Pinpoint the cell where the given text exists, returning its (x, y) midpoint coordinate. 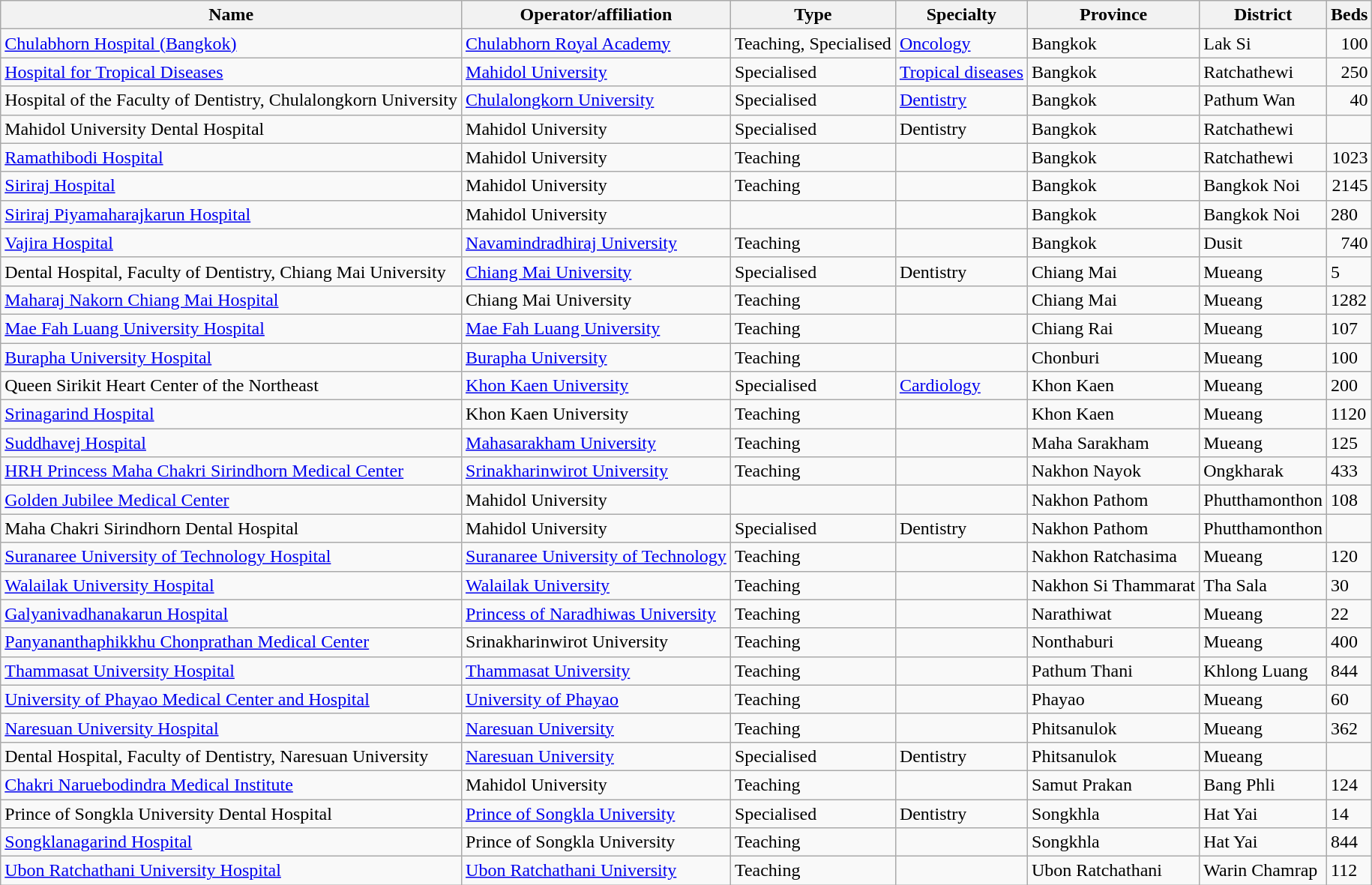
Burapha University (597, 357)
Mahasarakham University (597, 443)
HRH Princess Maha Chakri Sirindhorn Medical Center (231, 471)
Type (813, 15)
14 (1349, 813)
Vajira Hospital (231, 243)
Mae Fah Luang University Hospital (231, 328)
30 (1349, 585)
1282 (1349, 300)
Pathum Wan (1263, 100)
Ongkharak (1263, 471)
1023 (1349, 157)
Warin Chamrap (1263, 871)
Maharaj Nakorn Chiang Mai Hospital (231, 300)
740 (1349, 243)
Dusit (1263, 243)
University of Phayao (597, 699)
Walailak University (597, 585)
Maha Sarakham (1114, 443)
Nonthaburi (1114, 642)
Panyananthaphikkhu Chonprathan Medical Center (231, 642)
Teaching, Specialised (813, 43)
Siriraj Hospital (231, 186)
Pathum Thani (1114, 671)
Chiang Rai (1114, 328)
Phayao (1114, 699)
124 (1349, 785)
Maha Chakri Sirindhorn Dental Hospital (231, 528)
Ramathibodi Hospital (231, 157)
2145 (1349, 186)
Lak Si (1263, 43)
District (1263, 15)
Thammasat University (597, 671)
Tropical diseases (961, 72)
Nakhon Ratchasima (1114, 557)
107 (1349, 328)
Chulabhorn Hospital (Bangkok) (231, 43)
280 (1349, 214)
Beds (1349, 15)
Walailak University Hospital (231, 585)
Galyanivadhanakarun Hospital (231, 614)
Dental Hospital, Faculty of Dentistry, Naresuan University (231, 756)
433 (1349, 471)
120 (1349, 557)
Province (1114, 15)
22 (1349, 614)
112 (1349, 871)
Navamindradhiraj University (597, 243)
Naresuan University Hospital (231, 728)
Ubon Ratchathani (1114, 871)
Operator/affiliation (597, 15)
Dental Hospital, Faculty of Dentistry, Chiang Mai University (231, 271)
362 (1349, 728)
University of Phayao Medical Center and Hospital (231, 699)
Ubon Ratchathani University Hospital (231, 871)
60 (1349, 699)
Cardiology (961, 386)
Narathiwat (1114, 614)
Golden Jubilee Medical Center (231, 500)
Songklanagarind Hospital (231, 842)
Oncology (961, 43)
Prince of Songkla University Dental Hospital (231, 813)
108 (1349, 500)
Ubon Ratchathani University (597, 871)
40 (1349, 100)
Mae Fah Luang University (597, 328)
Thammasat University Hospital (231, 671)
125 (1349, 443)
Nakhon Si Thammarat (1114, 585)
Name (231, 15)
Suranaree University of Technology Hospital (231, 557)
Bang Phli (1263, 785)
Hospital for Tropical Diseases (231, 72)
Queen Sirikit Heart Center of the Northeast (231, 386)
5 (1349, 271)
200 (1349, 386)
Siriraj Piyamaharajkarun Hospital (231, 214)
250 (1349, 72)
Suranaree University of Technology (597, 557)
Samut Prakan (1114, 785)
Chakri Naruebodindra Medical Institute (231, 785)
Tha Sala (1263, 585)
Specialty (961, 15)
1120 (1349, 414)
Nakhon Nayok (1114, 471)
Princess of Naradhiwas University (597, 614)
400 (1349, 642)
Burapha University Hospital (231, 357)
Hospital of the Faculty of Dentistry, Chulalongkorn University (231, 100)
Chulabhorn Royal Academy (597, 43)
Chulalongkorn University (597, 100)
Srinagarind Hospital (231, 414)
Suddhavej Hospital (231, 443)
Chonburi (1114, 357)
Khlong Luang (1263, 671)
Mahidol University Dental Hospital (231, 129)
